Determine the [x, y] coordinate at the center of the cell enclosing the given text.  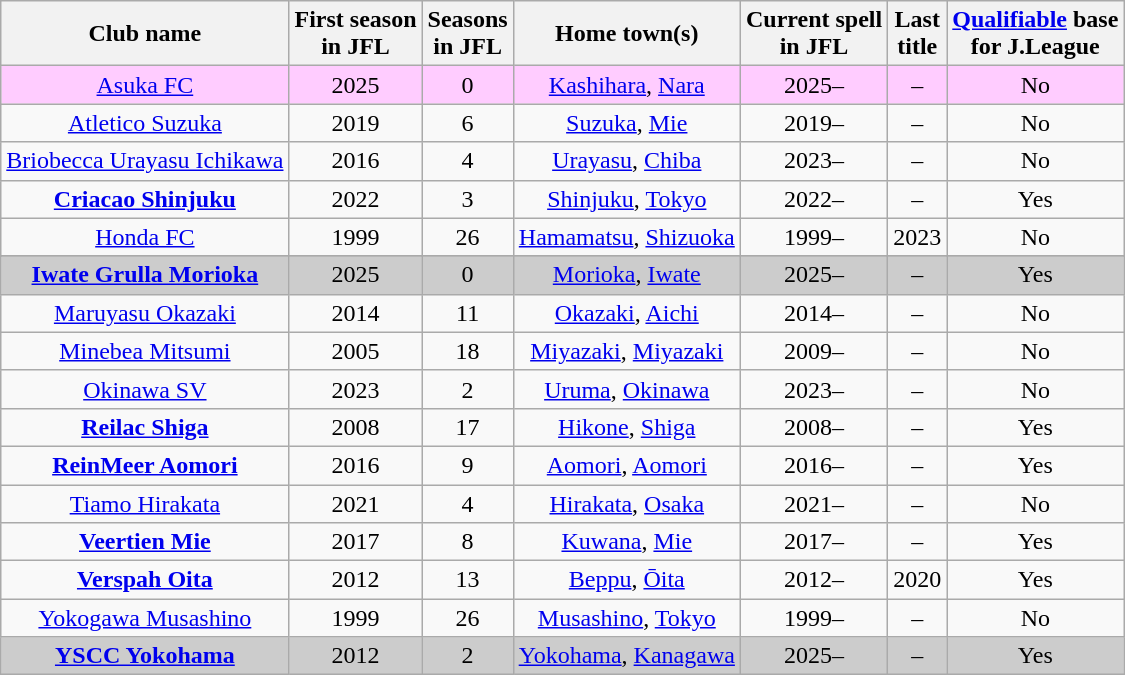
2008– [814, 427]
2016– [814, 465]
Hikone, Shiga [626, 427]
Veertien Mie [145, 542]
Briobecca Urayasu Ichikawa [145, 161]
18 [468, 351]
2020 [918, 580]
3 [468, 199]
Uruma, Okinawa [626, 389]
2014 [356, 313]
2022 [356, 199]
Minebea Mitsumi [145, 351]
Okazaki, Aichi [626, 313]
Verspah Oita [145, 580]
17 [468, 427]
Suzuka, Mie [626, 123]
Iwate Grulla Morioka [145, 275]
2019 [356, 123]
2008 [356, 427]
Hirakata, Osaka [626, 503]
13 [468, 580]
YSCC Yokohama [145, 656]
Atletico Suzuka [145, 123]
9 [468, 465]
2021– [814, 503]
Seasonsin JFL [468, 34]
2012– [814, 580]
Lasttitle [918, 34]
11 [468, 313]
Beppu, Ōita [626, 580]
Asuka FC [145, 85]
Home town(s) [626, 34]
Shinjuku, Tokyo [626, 199]
2022– [814, 199]
6 [468, 123]
Urayasu, Chiba [626, 161]
First seasonin JFL [356, 34]
Hamamatsu, Shizuoka [626, 237]
Qualifiable basefor J.League [1036, 34]
Current spellin JFL [814, 34]
Tiamo Hirakata [145, 503]
Kuwana, Mie [626, 542]
Musashino, Tokyo [626, 618]
Okinawa SV [145, 389]
Yokogawa Musashino [145, 618]
8 [468, 542]
2017 [356, 542]
2021 [356, 503]
Miyazaki, Miyazaki [626, 351]
Kashihara, Nara [626, 85]
2014– [814, 313]
2009– [814, 351]
2005 [356, 351]
2019– [814, 123]
Reilac Shiga [145, 427]
Yokohama, Kanagawa [626, 656]
ReinMeer Aomori [145, 465]
Honda FC [145, 237]
Maruyasu Okazaki [145, 313]
2017– [814, 542]
Club name [145, 34]
Criacao Shinjuku [145, 199]
Aomori, Aomori [626, 465]
Morioka, Iwate [626, 275]
